Return the (X, Y) coordinate for the center point of the cell that contains the specified text.  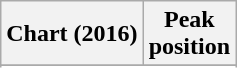
Chart (2016) (72, 34)
Peakposition (189, 34)
